Search for the cell housing the specified text and yield its (X, Y) center coordinate. 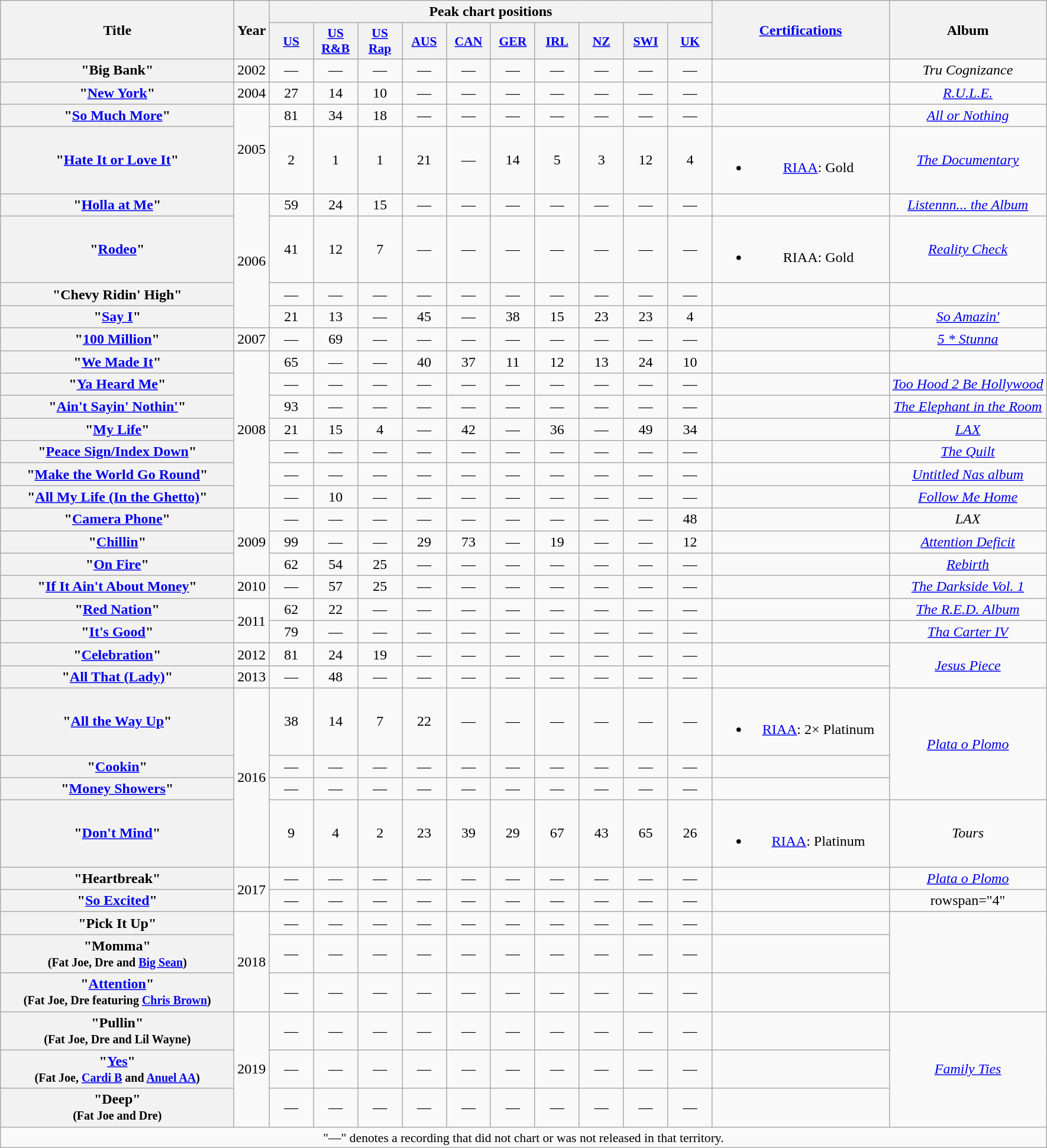
26 (690, 834)
"Say I" (117, 316)
2007 (252, 339)
Album (968, 30)
93 (291, 407)
45 (425, 316)
rowspan="4" (968, 901)
2019 (252, 1069)
2004 (252, 93)
RIAA: 2× Platinum (801, 722)
2002 (252, 70)
3 (601, 160)
Tha Carter IV (968, 632)
"It's Good" (117, 632)
RIAA: Platinum (801, 834)
57 (336, 587)
"Yes"(Fat Joe, Cardi B and Anuel AA) (117, 1069)
"Ya Heard Me" (117, 384)
USR&B (336, 41)
"Don't Mind" (117, 834)
36 (557, 429)
2005 (252, 149)
The Elephant in the Room (968, 407)
Year (252, 30)
"Pullin"(Fat Joe, Dre and Lil Wayne) (117, 1030)
GER (512, 41)
IRL (557, 41)
US (291, 41)
54 (336, 564)
The R.E.D. Album (968, 609)
5 (557, 160)
"Cookin" (117, 766)
The Darkside Vol. 1 (968, 587)
27 (291, 93)
40 (425, 361)
2016 (252, 777)
Title (117, 30)
18 (380, 115)
2010 (252, 587)
Follow Me Home (968, 497)
"Chevy Ridin' High" (117, 294)
2006 (252, 260)
"We Made It" (117, 361)
11 (512, 361)
"Deep"(Fat Joe and Dre) (117, 1107)
Too Hood 2 Be Hollywood (968, 384)
2013 (252, 677)
9 (291, 834)
43 (601, 834)
2011 (252, 620)
"Heartbreak" (117, 878)
Reality Check (968, 250)
42 (468, 429)
"All the Way Up" (117, 722)
49 (646, 429)
2009 (252, 542)
"On Fire" (117, 564)
Tru Cognizance (968, 70)
Peak chart positions (491, 12)
67 (557, 834)
"Attention"(Fat Joe, Dre featuring Chris Brown) (117, 992)
AUS (425, 41)
"Hate It or Love It" (117, 160)
"Holla at Me" (117, 205)
CAN (468, 41)
Listennn... the Album (968, 205)
79 (291, 632)
NZ (601, 41)
"Peace Sign/Index Down" (117, 452)
"Camera Phone" (117, 519)
UK (690, 41)
"So Excited" (117, 901)
"Ain't Sayin' Nothin'" (117, 407)
"My Life" (117, 429)
2017 (252, 890)
"All That (Lady)" (117, 677)
"Rodeo" (117, 250)
"Red Nation" (117, 609)
So Amazin' (968, 316)
"If It Ain't About Money" (117, 587)
41 (291, 250)
"—" denotes a recording that did not chart or was not released in that territory. (523, 1137)
39 (468, 834)
"100 Million" (117, 339)
2018 (252, 962)
"New York" (117, 93)
5 * Stunna (968, 339)
All or Nothing (968, 115)
"All My Life (In the Ghetto)" (117, 497)
SWI (646, 41)
"Chillin" (117, 542)
73 (468, 542)
"Momma"(Fat Joe, Dre and Big Sean) (117, 953)
2012 (252, 654)
"Pick It Up" (117, 923)
Certifications (801, 30)
Jesus Piece (968, 665)
The Quilt (968, 452)
Untitled Nas album (968, 474)
"Celebration" (117, 654)
Tours (968, 834)
Attention Deficit (968, 542)
2008 (252, 429)
99 (291, 542)
59 (291, 205)
USRap (380, 41)
"So Much More" (117, 115)
"Money Showers" (117, 789)
Rebirth (968, 564)
"Big Bank" (117, 70)
R.U.L.E. (968, 93)
69 (336, 339)
Family Ties (968, 1069)
37 (468, 361)
"Make the World Go Round" (117, 474)
The Documentary (968, 160)
